Detect which cell encompasses the target text, then output its (X, Y) center coordinate. 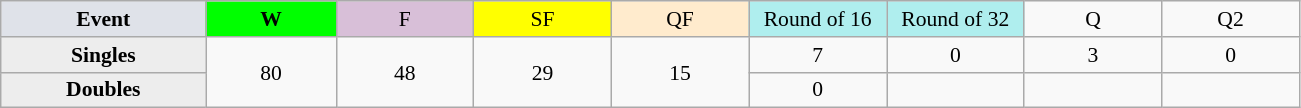
80 (271, 72)
Event (104, 19)
W (271, 19)
3 (1093, 55)
29 (543, 72)
QF (680, 19)
Doubles (104, 90)
F (405, 19)
Q2 (1231, 19)
7 (818, 55)
SF (543, 19)
48 (405, 72)
Round of 32 (955, 19)
Singles (104, 55)
Round of 16 (818, 19)
15 (680, 72)
Q (1093, 19)
